Identify which cell holds the provided text, then report its [x, y] central coordinate. 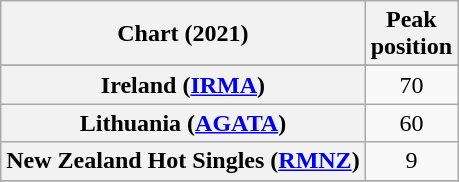
Ireland (IRMA) [183, 85]
Peakposition [411, 34]
Chart (2021) [183, 34]
Lithuania (AGATA) [183, 123]
9 [411, 161]
60 [411, 123]
New Zealand Hot Singles (RMNZ) [183, 161]
70 [411, 85]
